Detect which cell encompasses the target text, then output its [X, Y] center coordinate. 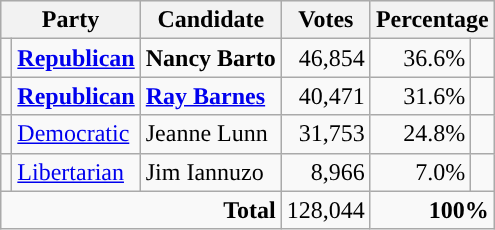
31.6% [420, 96]
7.0% [420, 172]
8,966 [326, 172]
Ray Barnes [210, 96]
Jim Iannuzo [210, 172]
46,854 [326, 58]
Jeanne Lunn [210, 134]
Democratic [76, 134]
31,753 [326, 134]
Percentage [432, 20]
Nancy Barto [210, 58]
Total [142, 210]
Votes [326, 20]
Party [71, 20]
24.8% [420, 134]
Candidate [210, 20]
Libertarian [76, 172]
128,044 [326, 210]
40,471 [326, 96]
36.6% [420, 58]
100% [432, 210]
